Identify which cell holds the provided text, then report its [x, y] central coordinate. 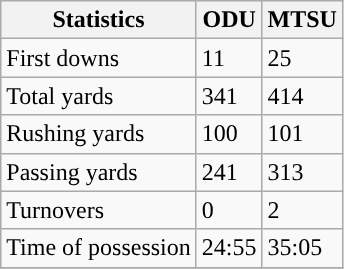
Passing yards [99, 172]
0 [229, 210]
101 [302, 134]
2 [302, 210]
Time of possession [99, 248]
24:55 [229, 248]
11 [229, 58]
Turnovers [99, 210]
341 [229, 96]
Total yards [99, 96]
100 [229, 134]
First downs [99, 58]
Rushing yards [99, 134]
313 [302, 172]
414 [302, 96]
35:05 [302, 248]
241 [229, 172]
MTSU [302, 20]
ODU [229, 20]
25 [302, 58]
Statistics [99, 20]
